Scan for the cell matching the given text and deliver its (x, y) coordinate at center. 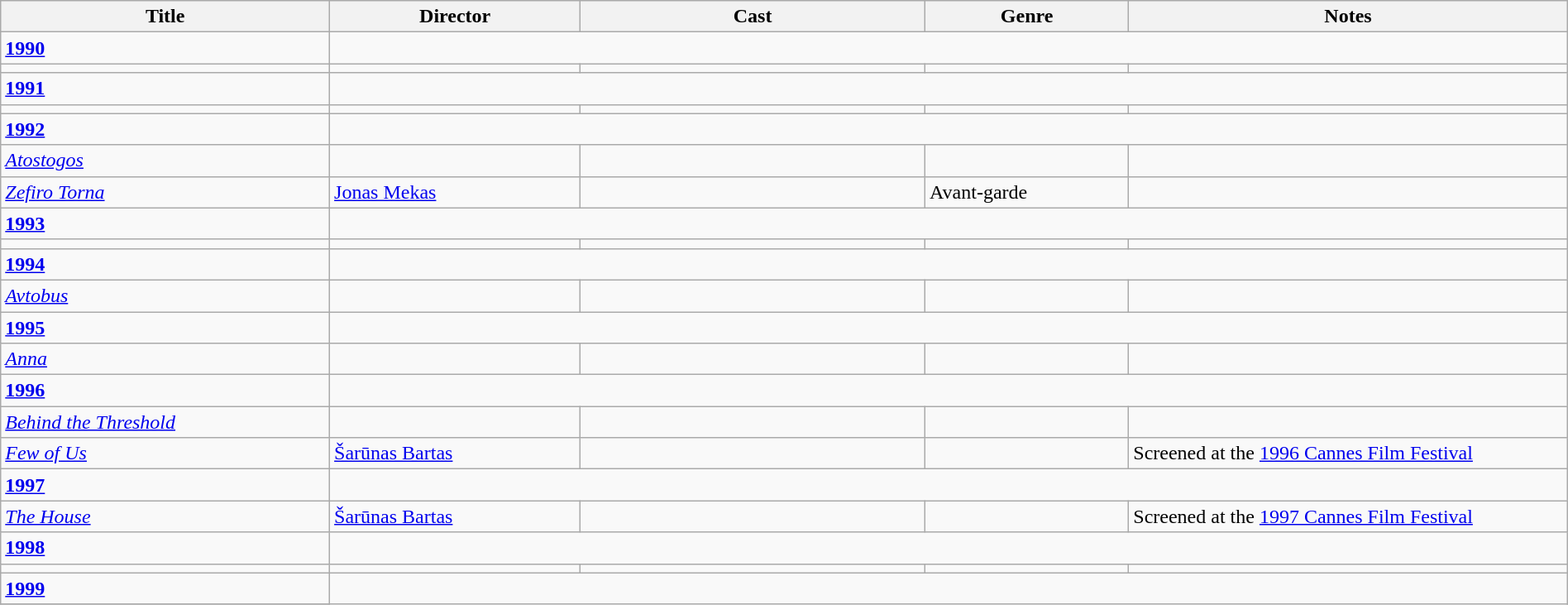
1990 (165, 48)
1993 (165, 223)
Screened at the 1996 Cannes Film Festival (1348, 454)
1999 (165, 588)
Director (455, 17)
Avtobus (165, 295)
Few of Us (165, 454)
1992 (165, 129)
Screened at the 1997 Cannes Film Festival (1348, 516)
1991 (165, 89)
1998 (165, 548)
Title (165, 17)
Cast (753, 17)
Jonas Mekas (455, 192)
1995 (165, 327)
Behind the Threshold (165, 422)
Avant-garde (1026, 192)
The House (165, 516)
Notes (1348, 17)
Atostogos (165, 161)
1997 (165, 485)
1994 (165, 264)
Anna (165, 359)
1996 (165, 391)
Zefiro Torna (165, 192)
Genre (1026, 17)
